Provide the [x, y] coordinate of the cell's center where the given text is located.  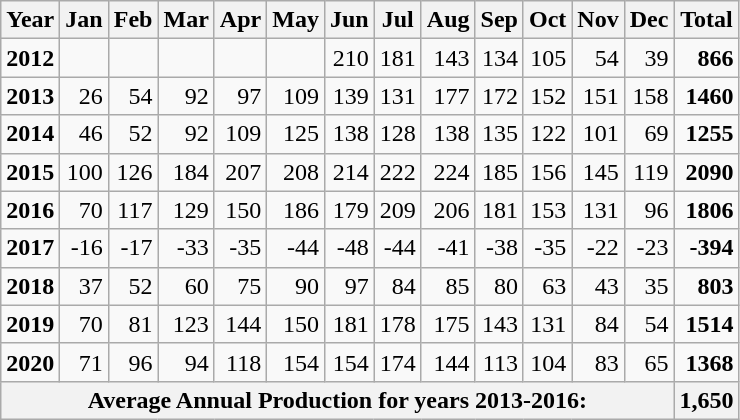
Average Annual Production for years 2013-2016: [338, 400]
2020 [30, 362]
-394 [706, 248]
Nov [598, 20]
185 [499, 172]
2014 [30, 134]
104 [547, 362]
Total [706, 20]
2013 [30, 96]
1368 [706, 362]
126 [133, 172]
1,650 [706, 400]
1255 [706, 134]
1460 [706, 96]
172 [499, 96]
151 [598, 96]
139 [349, 96]
123 [186, 324]
866 [706, 58]
46 [84, 134]
2090 [706, 172]
153 [547, 210]
39 [649, 58]
-38 [499, 248]
-16 [84, 248]
135 [499, 134]
210 [349, 58]
125 [296, 134]
113 [499, 362]
2019 [30, 324]
222 [398, 172]
94 [186, 362]
128 [398, 134]
2018 [30, 286]
83 [598, 362]
90 [296, 286]
105 [547, 58]
26 [84, 96]
35 [649, 286]
206 [448, 210]
71 [84, 362]
Sep [499, 20]
175 [448, 324]
-41 [448, 248]
Mar [186, 20]
177 [448, 96]
75 [240, 286]
Jun [349, 20]
122 [547, 134]
158 [649, 96]
179 [349, 210]
207 [240, 172]
118 [240, 362]
Year [30, 20]
803 [706, 286]
Apr [240, 20]
Aug [448, 20]
-33 [186, 248]
63 [547, 286]
2016 [30, 210]
1806 [706, 210]
43 [598, 286]
174 [398, 362]
1514 [706, 324]
156 [547, 172]
224 [448, 172]
-23 [649, 248]
60 [186, 286]
152 [547, 96]
-48 [349, 248]
81 [133, 324]
214 [349, 172]
145 [598, 172]
85 [448, 286]
209 [398, 210]
Oct [547, 20]
May [296, 20]
Jan [84, 20]
134 [499, 58]
119 [649, 172]
2015 [30, 172]
Dec [649, 20]
65 [649, 362]
2012 [30, 58]
Feb [133, 20]
2017 [30, 248]
37 [84, 286]
208 [296, 172]
-17 [133, 248]
69 [649, 134]
129 [186, 210]
Jul [398, 20]
101 [598, 134]
186 [296, 210]
178 [398, 324]
80 [499, 286]
-22 [598, 248]
100 [84, 172]
184 [186, 172]
117 [133, 210]
